Find where the given text appears and provide that cell's center as [x, y] coordinate. 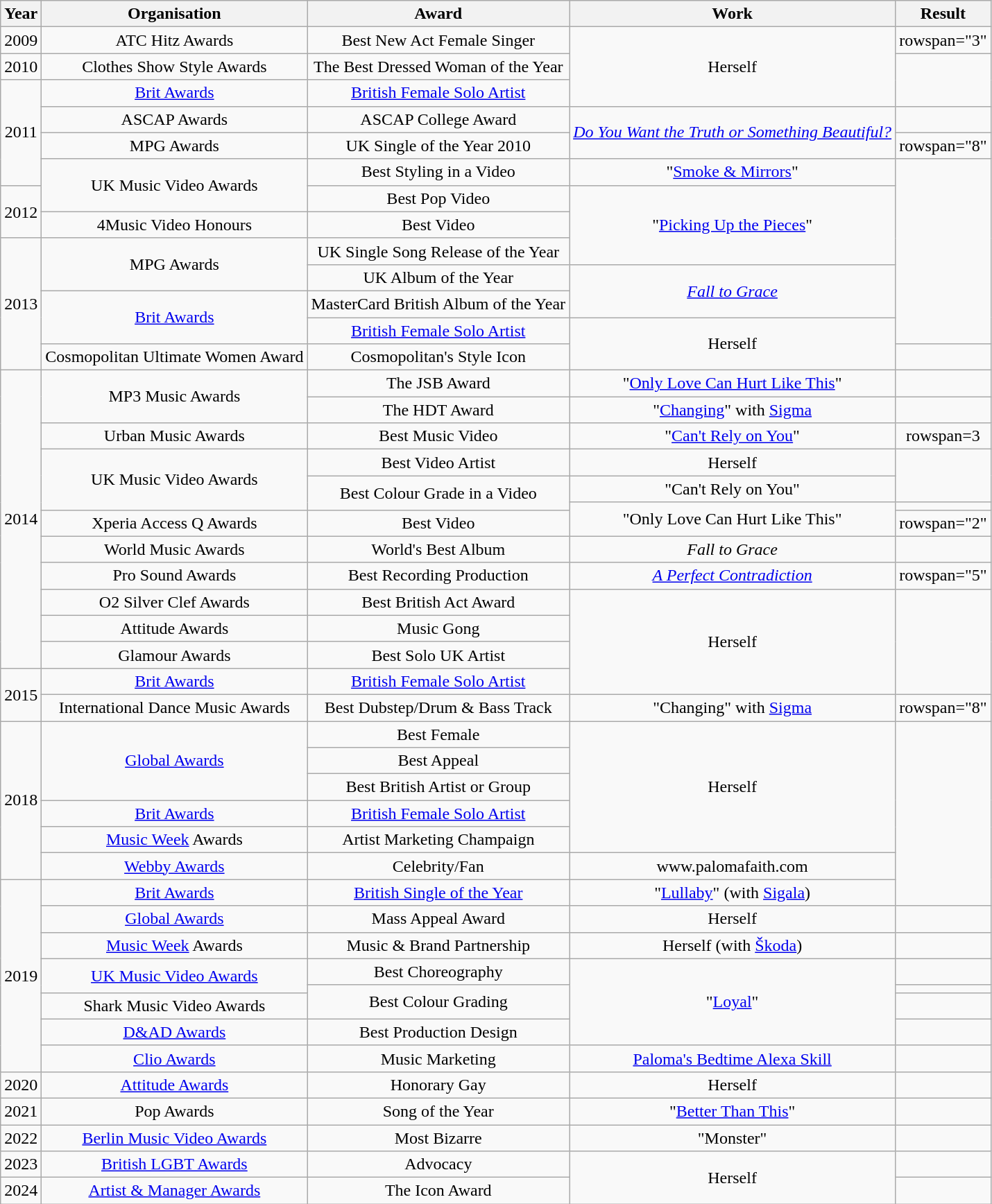
Clothes Show Style Awards [175, 67]
Award [438, 14]
Best Pop Video [438, 198]
Clio Awards [175, 1058]
"Picking Up the Pieces" [733, 225]
Organisation [175, 14]
Glamour Awards [175, 655]
The Best Dressed Woman of the Year [438, 67]
A Perfect Contradiction [733, 576]
rowspan="3" [943, 40]
Best Appeal [438, 761]
"Monster" [733, 1138]
2018 [21, 800]
British Single of the Year [438, 893]
Mass Appeal Award [438, 919]
2022 [21, 1138]
Best British Artist or Group [438, 787]
D&AD Awards [175, 1032]
Artist & Manager Awards [175, 1191]
Best Music Video [438, 436]
"Better Than This" [733, 1111]
2021 [21, 1111]
Music Marketing [438, 1058]
2011 [21, 132]
Best Styling in a Video [438, 172]
Best British Act Award [438, 602]
Pro Sound Awards [175, 576]
O2 Silver Clef Awards [175, 602]
2020 [21, 1085]
The JSB Award [438, 384]
The HDT Award [438, 410]
Best Recording Production [438, 576]
2015 [21, 694]
2014 [21, 519]
MasterCard British Album of the Year [438, 304]
2010 [21, 67]
Pop Awards [175, 1111]
4Music Video Honours [175, 225]
Honorary Gay [438, 1085]
Best Colour Grading [438, 1001]
UK Album of the Year [438, 277]
rowspan="5" [943, 576]
The Icon Award [438, 1191]
UK Single of the Year 2010 [438, 146]
Advocacy [438, 1164]
MP3 Music Awards [175, 397]
Best Female [438, 734]
Webby Awards [175, 866]
International Dance Music Awards [175, 707]
Artist Marketing Champaign [438, 840]
Cosmopolitan's Style Icon [438, 357]
World Music Awards [175, 549]
Best Solo UK Artist [438, 655]
Shark Music Video Awards [175, 1006]
ASCAP College Award [438, 119]
"Loyal" [733, 1001]
2012 [21, 212]
Best Colour Grade in a Video [438, 492]
Work [733, 14]
rowspan="2" [943, 523]
2024 [21, 1191]
"Smoke & Mirrors" [733, 172]
Most Bizarre [438, 1138]
Xperia Access Q Awards [175, 523]
Best Choreography [438, 972]
British LGBT Awards [175, 1164]
Cosmopolitan Ultimate Women Award [175, 357]
ASCAP Awards [175, 119]
Herself (with Škoda) [733, 945]
Do You Want the Truth or Something Beautiful? [733, 132]
2023 [21, 1164]
Best New Act Female Singer [438, 40]
Best Dubstep/Drum & Bass Track [438, 707]
Best Production Design [438, 1032]
rowspan=3 [943, 436]
Music & Brand Partnership [438, 945]
www.palomafaith.com [733, 866]
Song of the Year [438, 1111]
Result [943, 14]
UK Single Song Release of the Year [438, 251]
Berlin Music Video Awards [175, 1138]
ATC Hitz Awards [175, 40]
2009 [21, 40]
2019 [21, 976]
Celebrity/Fan [438, 866]
Music Gong [438, 628]
"Lullaby" (with Sigala) [733, 893]
Best Video Artist [438, 463]
World's Best Album [438, 549]
Paloma's Bedtime Alexa Skill [733, 1058]
Urban Music Awards [175, 436]
Year [21, 14]
2013 [21, 304]
